Provide the (X, Y) coordinate of the cell's center where the given text is located.  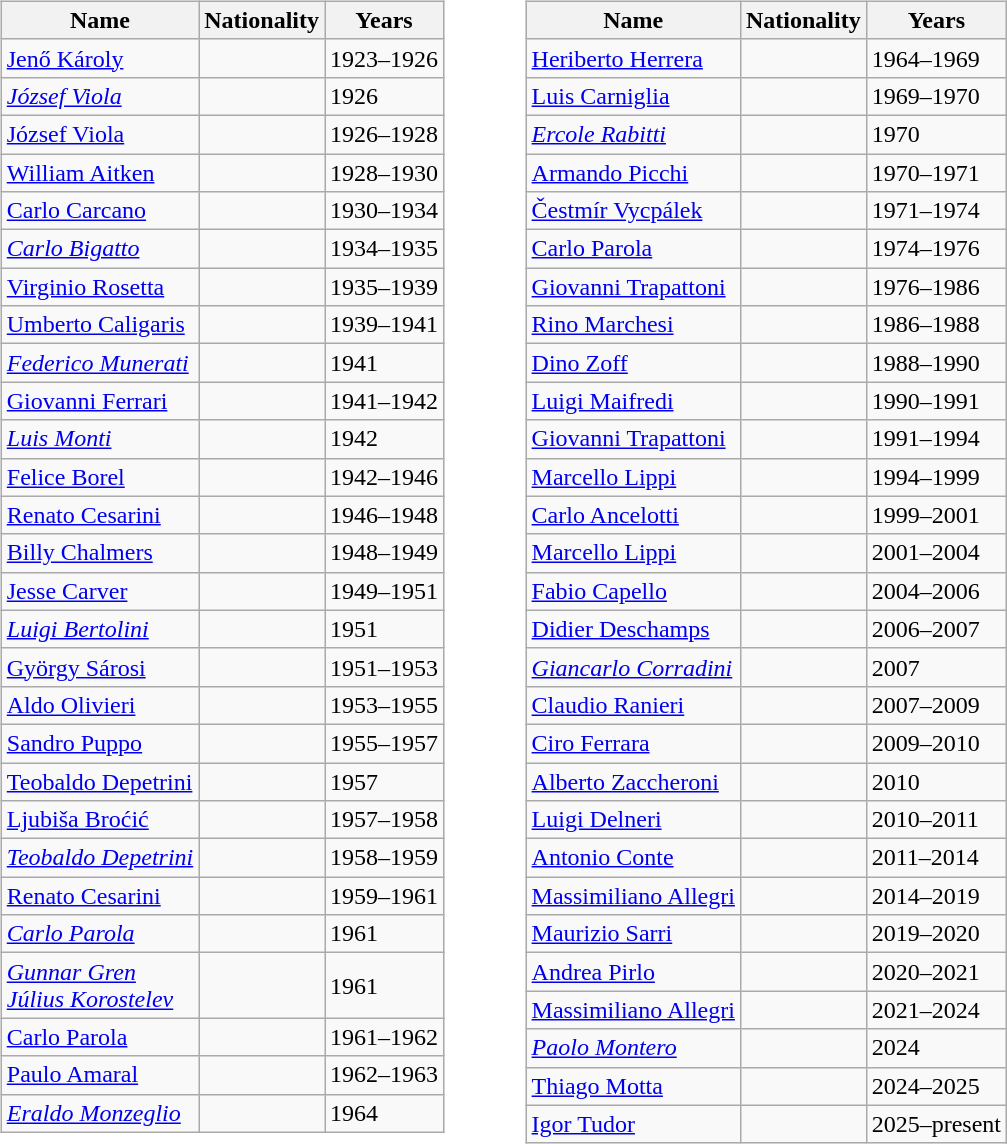
Jenő Károly (100, 58)
Ercole Rabitti (633, 134)
1988–1990 (936, 363)
1935–1939 (384, 287)
1923–1926 (384, 58)
Antonio Conte (633, 858)
Billy Chalmers (100, 553)
Claudio Ranieri (633, 705)
1964–1969 (936, 58)
2009–2010 (936, 743)
Paolo Montero (633, 1048)
Luigi Delneri (633, 820)
1946–1948 (384, 515)
1971–1974 (936, 211)
Ljubiša Broćić (100, 820)
1994–1999 (936, 477)
2021–2024 (936, 1010)
Rino Marchesi (633, 325)
1942–1946 (384, 477)
Eraldo Monzeglio (100, 1113)
Luis Monti (100, 439)
Igor Tudor (633, 1124)
1958–1959 (384, 858)
Sandro Puppo (100, 743)
Luigi Maifredi (633, 401)
1969–1970 (936, 96)
Dino Zoff (633, 363)
1970 (936, 134)
Čestmír Vycpálek (633, 211)
Armando Picchi (633, 173)
2020–2021 (936, 972)
1970–1971 (936, 173)
Umberto Caligaris (100, 325)
Giancarlo Corradini (633, 667)
Carlo Carcano (100, 211)
Paulo Amaral (100, 1075)
2011–2014 (936, 858)
1991–1994 (936, 439)
2024–2025 (936, 1086)
2010–2011 (936, 820)
1941–1942 (384, 401)
Carlo Bigatto (100, 249)
1941 (384, 363)
1930–1934 (384, 211)
Thiago Motta (633, 1086)
2010 (936, 781)
2014–2019 (936, 896)
1961–1962 (384, 1037)
2025–present (936, 1124)
1990–1991 (936, 401)
Federico Munerati (100, 363)
1939–1941 (384, 325)
1926–1928 (384, 134)
Alberto Zaccheroni (633, 781)
1951–1953 (384, 667)
Luigi Bertolini (100, 629)
1955–1957 (384, 743)
Carlo Ancelotti (633, 515)
Fabio Capello (633, 591)
Virginio Rosetta (100, 287)
1949–1951 (384, 591)
Giovanni Ferrari (100, 401)
1999–2001 (936, 515)
2001–2004 (936, 553)
1942 (384, 439)
1976–1986 (936, 287)
2004–2006 (936, 591)
György Sárosi (100, 667)
1928–1930 (384, 173)
2024 (936, 1048)
1974–1976 (936, 249)
2007–2009 (936, 705)
1957–1958 (384, 820)
1934–1935 (384, 249)
1964 (384, 1113)
1953–1955 (384, 705)
2019–2020 (936, 934)
1962–1963 (384, 1075)
1957 (384, 781)
Didier Deschamps (633, 629)
1926 (384, 96)
1986–1988 (936, 325)
1948–1949 (384, 553)
Maurizio Sarri (633, 934)
Jesse Carver (100, 591)
William Aitken (100, 173)
Andrea Pirlo (633, 972)
Gunnar GrenJúlius Korostelev (100, 986)
1959–1961 (384, 896)
2007 (936, 667)
Luis Carniglia (633, 96)
Heriberto Herrera (633, 58)
Aldo Olivieri (100, 705)
1951 (384, 629)
Ciro Ferrara (633, 743)
Felice Borel (100, 477)
2006–2007 (936, 629)
